Detect which cell encompasses the target text, then output its [x, y] center coordinate. 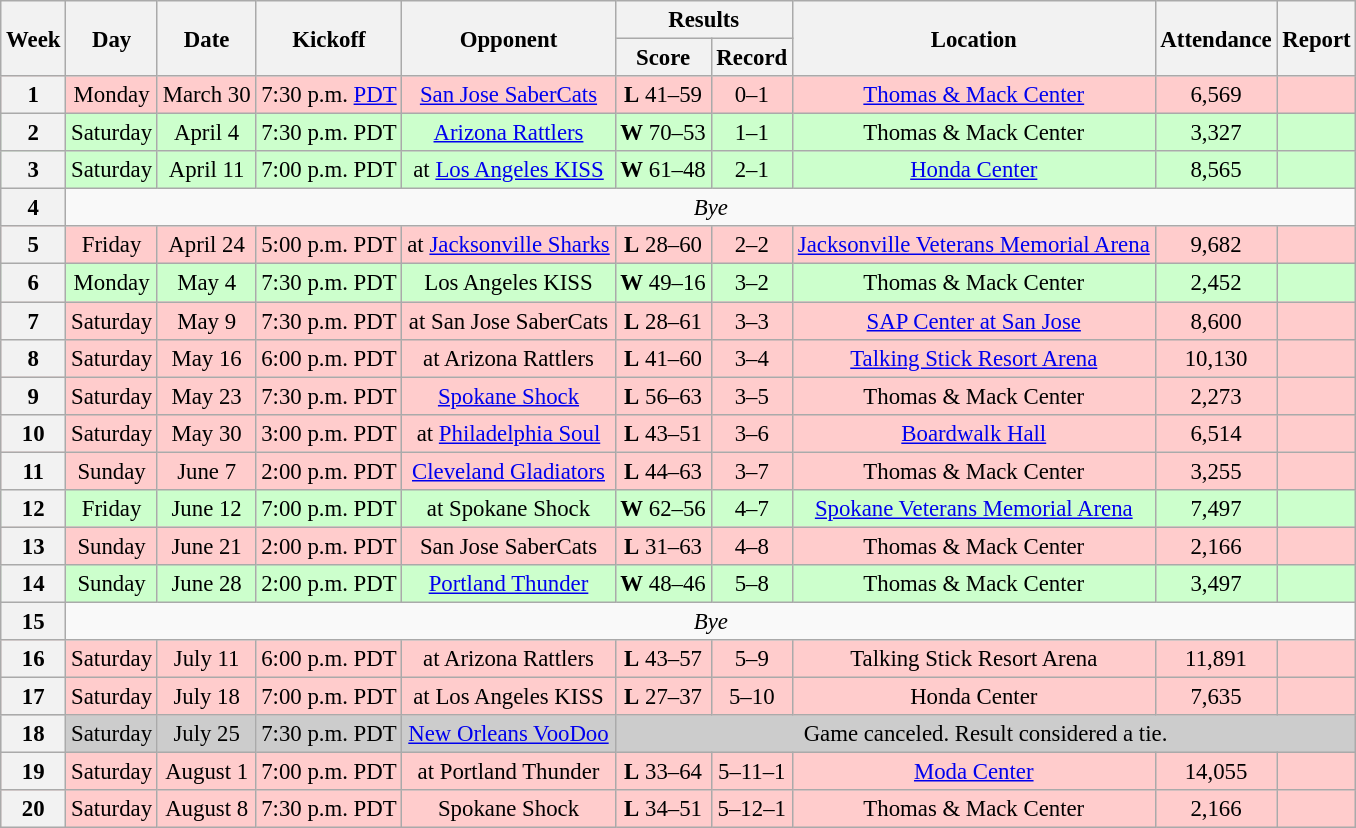
Day [112, 38]
3–7 [752, 471]
2,273 [1216, 396]
13 [34, 546]
L 28–60 [663, 245]
June 28 [206, 584]
May 30 [206, 433]
20 [34, 809]
15 [34, 621]
at San Jose SaberCats [508, 321]
Score [663, 58]
5–9 [752, 659]
June 12 [206, 509]
3–2 [752, 283]
9,682 [1216, 245]
July 11 [206, 659]
Opponent [508, 38]
Arizona Rattlers [508, 133]
L 43–57 [663, 659]
SAP Center at San Jose [974, 321]
4 [34, 208]
Game canceled. Result considered a tie. [986, 734]
Week [34, 38]
at Philadelphia Soul [508, 433]
5–8 [752, 584]
L 28–61 [663, 321]
June 7 [206, 471]
2–1 [752, 170]
at Spokane Shock [508, 509]
3–5 [752, 396]
4–7 [752, 509]
12 [34, 509]
W 61–48 [663, 170]
June 21 [206, 546]
3:00 p.m. PDT [329, 433]
3–4 [752, 358]
5–11–1 [752, 772]
4–8 [752, 546]
1–1 [752, 133]
5–12–1 [752, 809]
L 41–60 [663, 358]
7,497 [1216, 509]
April 24 [206, 245]
L 27–37 [663, 697]
14,055 [1216, 772]
May 23 [206, 396]
W 49–16 [663, 283]
16 [34, 659]
Jacksonville Veterans Memorial Arena [974, 245]
New Orleans VooDoo [508, 734]
5 [34, 245]
at Jacksonville Sharks [508, 245]
3,327 [1216, 133]
Portland Thunder [508, 584]
8 [34, 358]
Los Angeles KISS [508, 283]
July 18 [206, 697]
9 [34, 396]
W 48–46 [663, 584]
at Portland Thunder [508, 772]
6,569 [1216, 95]
W 70–53 [663, 133]
April 4 [206, 133]
2–2 [752, 245]
3–3 [752, 321]
14 [34, 584]
Spokane Veterans Memorial Arena [974, 509]
6,514 [1216, 433]
May 4 [206, 283]
6 [34, 283]
8,600 [1216, 321]
19 [34, 772]
8,565 [1216, 170]
Kickoff [329, 38]
10,130 [1216, 358]
L 43–51 [663, 433]
11,891 [1216, 659]
L 31–63 [663, 546]
11 [34, 471]
7 [34, 321]
Cleveland Gladiators [508, 471]
2 [34, 133]
3 [34, 170]
L 33–64 [663, 772]
10 [34, 433]
5:00 p.m. PDT [329, 245]
Report [1316, 38]
Date [206, 38]
L 44–63 [663, 471]
17 [34, 697]
L 34–51 [663, 809]
0–1 [752, 95]
May 9 [206, 321]
Boardwalk Hall [974, 433]
5–10 [752, 697]
7,635 [1216, 697]
Attendance [1216, 38]
1 [34, 95]
Record [752, 58]
July 25 [206, 734]
3,255 [1216, 471]
Moda Center [974, 772]
2,452 [1216, 283]
L 56–63 [663, 396]
Results [704, 20]
18 [34, 734]
March 30 [206, 95]
3–6 [752, 433]
L 41–59 [663, 95]
Location [974, 38]
W 62–56 [663, 509]
May 16 [206, 358]
August 1 [206, 772]
3,497 [1216, 584]
April 11 [206, 170]
August 8 [206, 809]
